Provide the (x, y) coordinate of the cell's center where the given text is located.  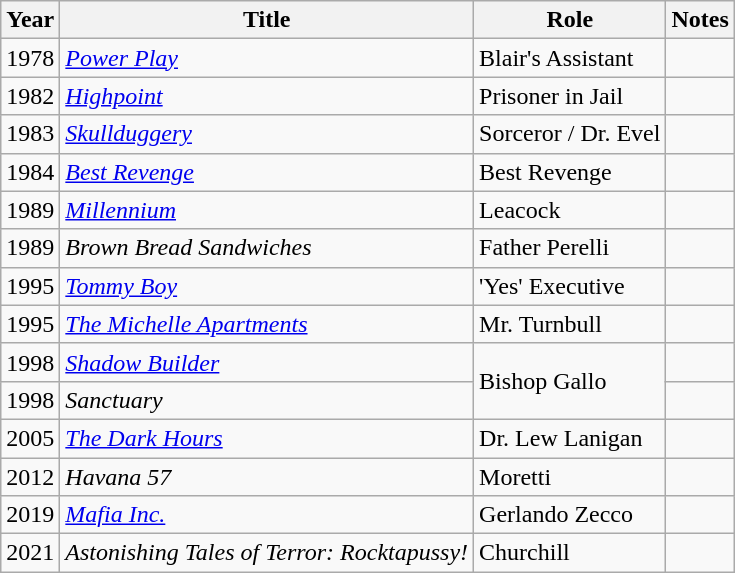
Millennium (267, 210)
Prisoner in Jail (570, 96)
Year (30, 20)
Blair's Assistant (570, 58)
Dr. Lew Lanigan (570, 438)
Tommy Boy (267, 286)
2021 (30, 553)
Power Play (267, 58)
1983 (30, 134)
Churchill (570, 553)
2005 (30, 438)
Notes (700, 20)
'Yes' Executive (570, 286)
Father Perelli (570, 248)
Mr. Turnbull (570, 324)
Shadow Builder (267, 362)
1984 (30, 172)
The Dark Hours (267, 438)
The Michelle Apartments (267, 324)
Gerlando Zecco (570, 515)
Astonishing Tales of Terror: Rocktapussy! (267, 553)
Bishop Gallo (570, 381)
Role (570, 20)
2012 (30, 477)
Sorceror / Dr. Evel (570, 134)
2019 (30, 515)
Leacock (570, 210)
Title (267, 20)
Havana 57 (267, 477)
Highpoint (267, 96)
Sanctuary (267, 400)
Moretti (570, 477)
Brown Bread Sandwiches (267, 248)
1982 (30, 96)
Skullduggery (267, 134)
Mafia Inc. (267, 515)
1978 (30, 58)
